Output the (x, y) coordinate of the center of the cell containing the given text.  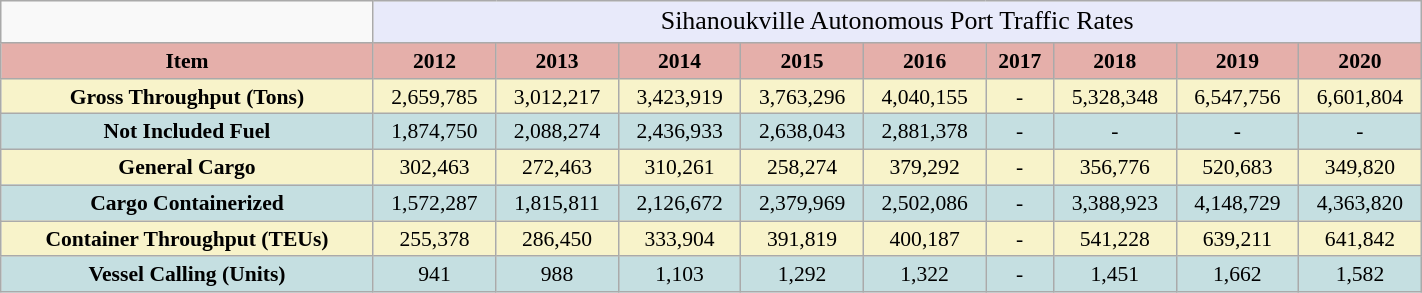
349,820 (1360, 167)
2,881,378 (924, 132)
2,638,043 (802, 132)
541,228 (1116, 239)
Not Included Fuel (187, 132)
272,463 (558, 167)
3,423,919 (680, 96)
Gross Throughput (Tons) (187, 96)
639,211 (1238, 239)
2016 (924, 61)
Cargo Containerized (187, 203)
1,103 (680, 274)
3,388,923 (1116, 203)
1,572,287 (434, 203)
1,815,811 (558, 203)
6,601,804 (1360, 96)
520,683 (1238, 167)
2,502,086 (924, 203)
379,292 (924, 167)
258,274 (802, 167)
1,451 (1116, 274)
333,904 (680, 239)
4,363,820 (1360, 203)
2018 (1116, 61)
4,040,155 (924, 96)
1,292 (802, 274)
356,776 (1116, 167)
2017 (1020, 61)
Container Throughput (TEUs) (187, 239)
2013 (558, 61)
Sihanoukville Autonomous Port Traffic Rates (897, 22)
5,328,348 (1116, 96)
4,148,729 (1238, 203)
2019 (1238, 61)
2,659,785 (434, 96)
6,547,756 (1238, 96)
941 (434, 274)
3,012,217 (558, 96)
641,842 (1360, 239)
302,463 (434, 167)
2,379,969 (802, 203)
988 (558, 274)
2014 (680, 61)
2015 (802, 61)
General Cargo (187, 167)
2,126,672 (680, 203)
2012 (434, 61)
391,819 (802, 239)
286,450 (558, 239)
2,436,933 (680, 132)
310,261 (680, 167)
2020 (1360, 61)
1,582 (1360, 274)
255,378 (434, 239)
3,763,296 (802, 96)
Vessel Calling (Units) (187, 274)
400,187 (924, 239)
2,088,274 (558, 132)
1,322 (924, 274)
1,662 (1238, 274)
1,874,750 (434, 132)
Item (187, 61)
